Determine the [x, y] coordinate at the center of the cell enclosing the given text.  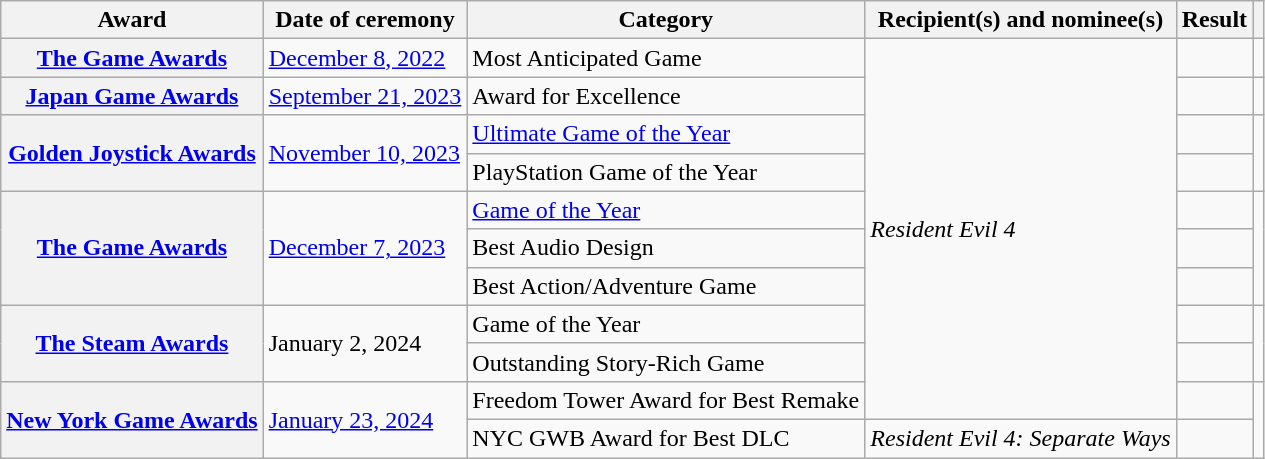
Category [666, 20]
Golden Joystick Awards [132, 153]
The Steam Awards [132, 343]
Best Audio Design [666, 248]
Outstanding Story-Rich Game [666, 362]
December 8, 2022 [365, 58]
PlayStation Game of the Year [666, 172]
New York Game Awards [132, 419]
Ultimate Game of the Year [666, 134]
January 23, 2024 [365, 419]
September 21, 2023 [365, 96]
December 7, 2023 [365, 248]
Resident Evil 4 [1020, 230]
Freedom Tower Award for Best Remake [666, 400]
Best Action/Adventure Game [666, 286]
Award for Excellence [666, 96]
Japan Game Awards [132, 96]
NYC GWB Award for Best DLC [666, 438]
Recipient(s) and nominee(s) [1020, 20]
November 10, 2023 [365, 153]
Resident Evil 4: Separate Ways [1020, 438]
January 2, 2024 [365, 343]
Date of ceremony [365, 20]
Most Anticipated Game [666, 58]
Award [132, 20]
Result [1214, 20]
